Pinpoint the cell where the given text exists, returning its [x, y] midpoint coordinate. 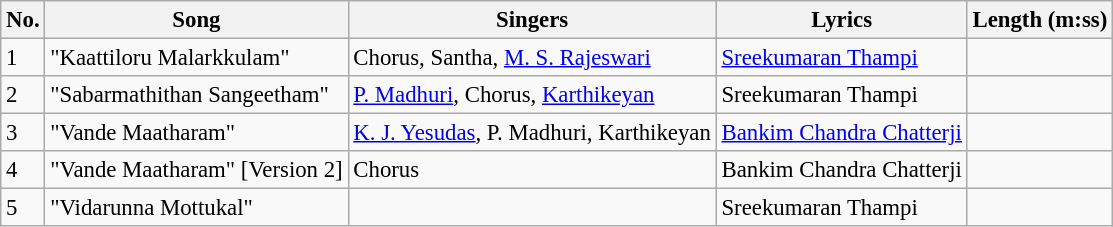
Lyrics [842, 20]
P. Madhuri, Chorus, Karthikeyan [532, 95]
K. J. Yesudas, P. Madhuri, Karthikeyan [532, 133]
Length (m:ss) [1040, 20]
4 [23, 170]
2 [23, 95]
"Vande Maatharam" [196, 133]
"Kaattiloru Malarkkulam" [196, 58]
"Vidarunna Mottukal" [196, 208]
Singers [532, 20]
No. [23, 20]
"Vande Maatharam" [Version 2] [196, 170]
"Sabarmathithan Sangeetham" [196, 95]
Song [196, 20]
Chorus [532, 170]
Chorus, Santha, M. S. Rajeswari [532, 58]
5 [23, 208]
1 [23, 58]
3 [23, 133]
